Pinpoint the cell where the given text exists, returning its [x, y] midpoint coordinate. 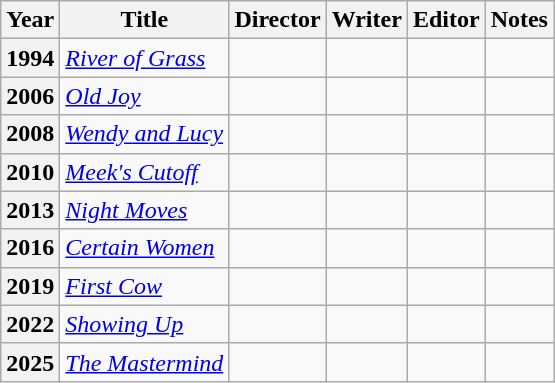
The Mastermind [144, 362]
2013 [30, 210]
Certain Women [144, 248]
2022 [30, 324]
River of Grass [144, 58]
First Cow [144, 286]
Wendy and Lucy [144, 134]
Night Moves [144, 210]
Writer [366, 20]
2025 [30, 362]
2010 [30, 172]
2006 [30, 96]
2008 [30, 134]
1994 [30, 58]
2016 [30, 248]
Notes [519, 20]
Meek's Cutoff [144, 172]
Director [278, 20]
Showing Up [144, 324]
Title [144, 20]
Year [30, 20]
Editor [446, 20]
Old Joy [144, 96]
2019 [30, 286]
